Detect which cell encompasses the target text, then output its (X, Y) center coordinate. 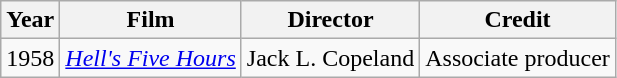
Hell's Five Hours (151, 58)
Credit (518, 20)
Year (30, 20)
Associate producer (518, 58)
1958 (30, 58)
Jack L. Copeland (330, 58)
Director (330, 20)
Film (151, 20)
